Extract the (x, y) coordinate from the center of the cell holding the provided text.  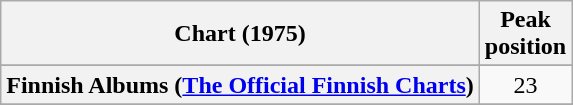
Chart (1975) (240, 34)
23 (525, 85)
Finnish Albums (The Official Finnish Charts) (240, 85)
Peakposition (525, 34)
